Scan for the cell matching the given text and deliver its [x, y] coordinate at center. 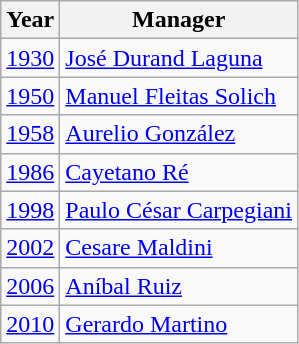
Aurelio González [179, 134]
Gerardo Martino [179, 324]
2006 [30, 286]
Manager [179, 20]
Paulo César Carpegiani [179, 210]
Cayetano Ré [179, 172]
José Durand Laguna [179, 58]
Manuel Fleitas Solich [179, 96]
2010 [30, 324]
1930 [30, 58]
1950 [30, 96]
Year [30, 20]
1986 [30, 172]
1998 [30, 210]
2002 [30, 248]
1958 [30, 134]
Cesare Maldini [179, 248]
Aníbal Ruiz [179, 286]
